Scan for the cell matching the given text and deliver its (x, y) coordinate at center. 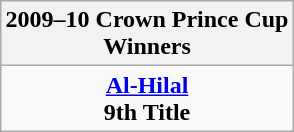
Al-Hilal9th Title (147, 98)
2009–10 Crown Prince Cup Winners (147, 34)
